Return [x, y] of the center of cell containing provided text 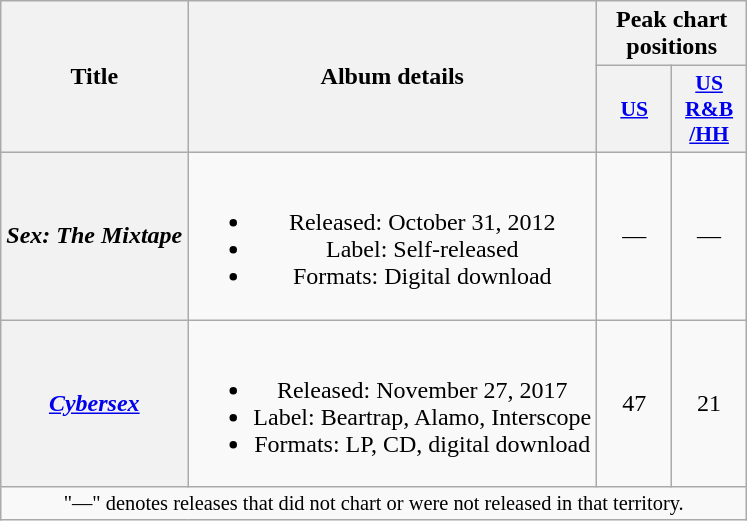
Peak chart positions [672, 34]
Cybersex [94, 404]
USR&B/HH [710, 110]
Sex: The Mixtape [94, 236]
47 [634, 404]
Title [94, 77]
"—" denotes releases that did not chart or were not released in that territory. [374, 504]
21 [710, 404]
Released: November 27, 2017Label: Beartrap, Alamo, InterscopeFormats: LP, CD, digital download [392, 404]
Released: October 31, 2012Label: Self-releasedFormats: Digital download [392, 236]
US [634, 110]
Album details [392, 77]
